Provide the [X, Y] coordinate of the cell's center where the given text is located.  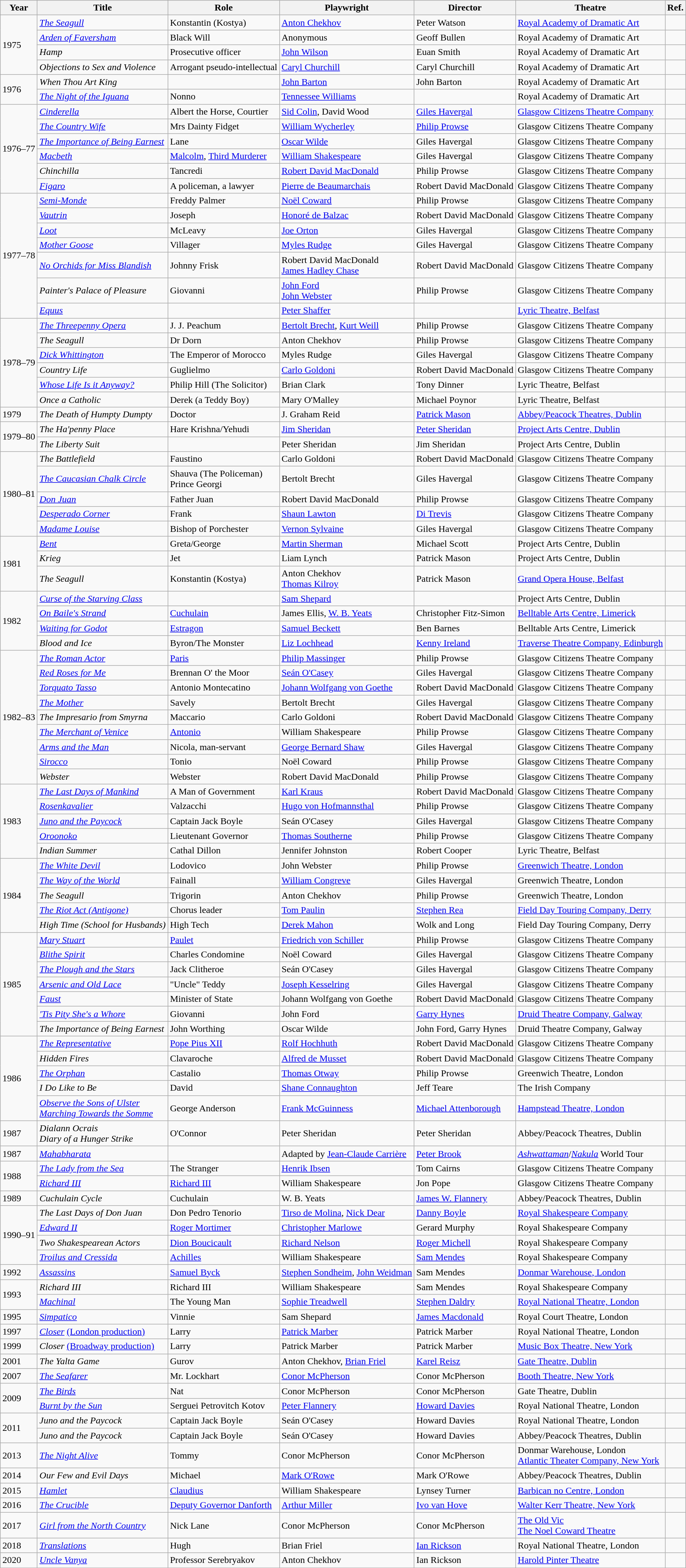
Girl from the North Country [103, 1525]
Harold Pinter Theatre [591, 1560]
Estragon [224, 628]
John Wilson [347, 52]
Frank McGuinness [347, 1108]
1997 [19, 1331]
Joseph [224, 215]
2001 [19, 1361]
George Anderson [224, 1108]
Nonno [224, 97]
Faustino [224, 459]
Vernon Sylvaine [347, 529]
Wolk and Long [465, 925]
The Way of the World [103, 880]
Achilles [224, 1257]
Lynsey Turner [465, 1490]
Tom Cairns [465, 1168]
Donmar Warehouse, London [591, 1272]
Derek (a Teddy Boy) [224, 399]
Tom Paulin [347, 910]
Objections to Sex and Violence [103, 67]
The Birds [103, 1391]
Dialann Ocrais Diary of a Hunger Strike [103, 1133]
I Do Like to Be [103, 1088]
2015 [19, 1490]
Jennifer Johnston [347, 851]
Oroonoko [103, 836]
Friedrich von Schiller [347, 939]
The White Devil [103, 865]
W. B. Yeats [347, 1198]
Closer (Broadway production) [103, 1346]
David [224, 1088]
Jet [224, 558]
Tommy [224, 1456]
Shauva (The Policeman) Prince Georgi [224, 479]
'Tis Pity She's a Whore [103, 1014]
Albert the Horse, Courtier [224, 111]
Brennan O' the Moor [224, 673]
1976 [19, 89]
Painter's Palace of Pleasure [103, 291]
1982–83 [19, 717]
The Young Man [224, 1302]
The Old VicThe Noel Coward Theatre [591, 1525]
John Worthing [224, 1029]
Rolf Hochhuth [347, 1044]
Joe Orton [347, 230]
Tennessee Williams [347, 97]
The Caucasian Chalk Circle [103, 479]
Walter Kerr Theatre, New York [591, 1505]
Shaun Lawton [347, 514]
Byron/The Monster [224, 643]
Robert David MacDonald James Hadley Chase [347, 265]
Nick Lane [224, 1525]
Minister of State [224, 999]
Philip Massinger [347, 658]
Greta/George [224, 544]
William Wycherley [347, 126]
Chorus leader [224, 910]
Philip Hill (The Solicitor) [224, 385]
Chinchilla [103, 171]
Derek Mahon [347, 925]
Two Shakespearean Actors [103, 1243]
1995 [19, 1317]
Karl Kraus [347, 791]
1986 [19, 1079]
Hidden Fires [103, 1058]
Dr Dorn [224, 340]
Jeff Teare [465, 1088]
Arrogant pseudo-intellectual [224, 67]
James Ellis, W. B. Yeats [347, 613]
Michael Attenborough [465, 1108]
Roger Michell [465, 1243]
Hare Krishna/Yehudi [224, 429]
Adapted by Jean-Claude Carrière [347, 1153]
Frank [224, 514]
Role [224, 8]
The Ha'penny Place [103, 429]
1979–80 [19, 436]
The Roman Actor [103, 658]
Peter Brook [465, 1153]
Martin Sherman [347, 544]
Geoff Bullen [465, 37]
1999 [19, 1346]
Liam Lynch [347, 558]
Theatre [591, 8]
Clavaroche [224, 1058]
Dick Whittington [103, 355]
Robert Cooper [465, 851]
James W. Flannery [465, 1198]
Johnny Frisk [224, 265]
Country Life [103, 370]
Professor Serebryakov [224, 1560]
Equus [103, 311]
Troilus and Cressida [103, 1257]
Vinnie [224, 1317]
Pope Pius XII [224, 1044]
Michael Scott [465, 544]
Blood and Ice [103, 643]
Uncle Vanya [103, 1560]
2009 [19, 1398]
Gurov [224, 1361]
Mother Goose [103, 245]
Richard Nelson [347, 1243]
Lodovico [224, 865]
Edward II [103, 1228]
Tony Dinner [465, 385]
Mary O'Malley [347, 399]
Brian Clark [347, 385]
Samuel Beckett [347, 628]
James Macdonald [465, 1317]
Castalio [224, 1073]
Lieutenant Governor [224, 836]
Torquato Tasso [103, 687]
Bent [103, 544]
Charles Condomine [224, 955]
Paris [224, 658]
Title [103, 8]
Valzacchi [224, 806]
Royal Court Theatre, London [591, 1317]
Assassins [103, 1272]
John Ford [347, 1014]
William Congreve [347, 880]
Loot [103, 230]
1981 [19, 563]
Donmar Warehouse, LondonAtlantic Theater Company, New York [591, 1456]
Arden of Faversham [103, 37]
Thomas Otway [347, 1073]
Trigorin [224, 895]
Cinderella [103, 111]
J. J. Peachum [224, 325]
Prosecutive officer [224, 52]
The Orphan [103, 1073]
Arms and the Man [103, 747]
1989 [19, 1198]
No Orchids for Miss Blandish [103, 265]
2016 [19, 1505]
Tancredi [224, 171]
1988 [19, 1176]
Karel Reisz [465, 1361]
Peter Flannery [347, 1406]
The Emperor of Morocco [224, 355]
Anton Chekhov Thomas Kilroy [347, 578]
Mahabharata [103, 1153]
Mary Stuart [103, 939]
Shane Connaughton [347, 1088]
Ben Barnes [465, 628]
Observe the Sons of Ulster Marching Towards the Somme [103, 1108]
Gerard Murphy [465, 1228]
Desperado Corner [103, 514]
The Night Alive [103, 1456]
Stephen Daldry [465, 1302]
Lane [224, 141]
Savely [224, 703]
Waiting for Godot [103, 628]
Danny Boyle [465, 1213]
Blithe Spirit [103, 955]
Vautrin [103, 215]
Curse of the Starving Class [103, 599]
2020 [19, 1560]
George Bernard Shaw [347, 747]
Arsenic and Old Lace [103, 984]
Fainall [224, 880]
Dion Boucicault [224, 1243]
2007 [19, 1376]
Samuel Byck [224, 1272]
1990–91 [19, 1235]
O'Connor [224, 1133]
Booth Theatre, New York [591, 1376]
The Representative [103, 1044]
Stephen Rea [465, 910]
The Last Days of Mankind [103, 791]
The Yalta Game [103, 1361]
Honoré de Balzac [347, 215]
High Tech [224, 925]
Pierre de Beaumarchais [347, 186]
The Battlefield [103, 459]
Malcolm, Third Murderer [224, 156]
2017 [19, 1525]
Alfred de Musset [347, 1058]
Red Roses for Me [103, 673]
Kenny Ireland [465, 643]
Villager [224, 245]
Bishop of Porchester [224, 529]
Barbican no Centre, London [591, 1490]
Traverse Theatre Company, Edinburgh [591, 643]
2018 [19, 1545]
Tonio [224, 762]
Doctor [224, 414]
Faust [103, 999]
Figaro [103, 186]
A policeman, a lawyer [224, 186]
John Ford, Garry Hynes [465, 1029]
The Last Days of Don Juan [103, 1213]
1983 [19, 821]
Mr. Lockhart [224, 1376]
Krieg [103, 558]
Machinal [103, 1302]
Hamlet [103, 1490]
Guglielmo [224, 370]
John Ford John Webster [347, 291]
1993 [19, 1294]
Cathal Dillon [224, 851]
Brian Friel [347, 1545]
Di Trevis [465, 514]
Father Juan [224, 499]
Christopher Marlowe [347, 1228]
Sid Colin, David Wood [347, 111]
1979 [19, 414]
Thomas Southerne [347, 836]
Mrs Dainty Fidget [224, 126]
2011 [19, 1428]
The Riot Act (Antigone) [103, 910]
1982 [19, 621]
Semi-Monde [103, 201]
Antonio [224, 732]
Our Few and Evil Days [103, 1476]
1984 [19, 895]
Macbeth [103, 156]
Bertolt Brecht, Kurt Weill [347, 325]
J. Graham Reid [347, 414]
High Time (School for Husbands) [103, 925]
Nicola, man-servant [224, 747]
Grand Opera House, Belfast [591, 578]
2013 [19, 1456]
Henrik Ibsen [347, 1168]
Madame Louise [103, 529]
"Uncle" Teddy [224, 984]
Whose Life Is it Anyway? [103, 385]
Peter Shaffer [347, 311]
Deputy Governor Danforth [224, 1505]
Burnt by the Sun [103, 1406]
1977–78 [19, 256]
Garry Hynes [465, 1014]
Jack Clitheroe [224, 969]
Liz Lochhead [347, 643]
Euan Smith [465, 52]
1976–77 [19, 148]
Roger Mortimer [224, 1228]
Black Will [224, 37]
Ashwattaman/Nakula World Tour [591, 1153]
Hampstead Theatre, London [591, 1108]
1985 [19, 984]
The Mother [103, 703]
The Country Wife [103, 126]
On Baile's Strand [103, 613]
Nat [224, 1391]
Joseph Kesselring [347, 984]
Rosenkavalier [103, 806]
Tirso de Molina, Nick Dear [347, 1213]
Simpatico [103, 1317]
Paulet [224, 939]
McLeavy [224, 230]
When Thou Art King [103, 82]
Peter Watson [465, 23]
The Seafarer [103, 1376]
The Impresario from Smyrna [103, 717]
The Night of the Iguana [103, 97]
A Man of Government [224, 791]
Jon Pope [465, 1183]
The Lady from the Sea [103, 1168]
Sophie Treadwell [347, 1302]
The Liberty Suit [103, 444]
Hugo von Hofmannsthal [347, 806]
Ref. [675, 8]
The Death of Humpty Dumpty [103, 414]
Stephen Sondheim, John Weidman [347, 1272]
Claudius [224, 1490]
Once a Catholic [103, 399]
Ivo van Hove [465, 1505]
Don Pedro Tenorio [224, 1213]
The Irish Company [591, 1088]
Maccario [224, 717]
The Plough and the Stars [103, 969]
Michael Poynor [465, 399]
Indian Summer [103, 851]
The Merchant of Venice [103, 732]
Anonymous [347, 37]
Director [465, 8]
Music Box Theatre, New York [591, 1346]
The Stranger [224, 1168]
1992 [19, 1272]
Playwright [347, 8]
Christopher Fitz-Simon [465, 613]
Hamp [103, 52]
Anton Chekhov, Brian Friel [347, 1361]
1975 [19, 45]
Translations [103, 1545]
Sirocco [103, 762]
1980–81 [19, 494]
2014 [19, 1476]
Cuchulain Cycle [103, 1198]
The Crucible [103, 1505]
Closer (London production) [103, 1331]
Freddy Palmer [224, 201]
The Threepenny Opera [103, 325]
John Webster [347, 865]
Serguei Petrovitch Kotov [224, 1406]
Arthur Miller [347, 1505]
Antonio Montecatino [224, 687]
Michael [224, 1476]
1978–79 [19, 362]
Year [19, 8]
Hugh [224, 1545]
Don Juan [103, 499]
